Identify which cell holds the provided text, then report its (X, Y) central coordinate. 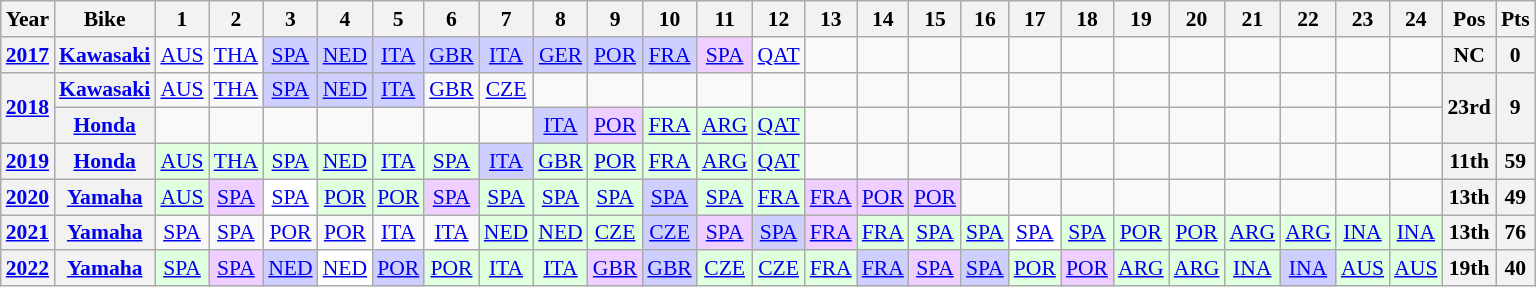
59 (1516, 162)
21 (1252, 19)
5 (398, 19)
49 (1516, 197)
11 (725, 19)
22 (1308, 19)
23rd (1470, 108)
10 (670, 19)
17 (1035, 19)
24 (1416, 19)
GER (560, 55)
15 (935, 19)
13 (831, 19)
16 (985, 19)
3 (290, 19)
2019 (28, 162)
NC (1470, 55)
0 (1516, 55)
18 (1087, 19)
14 (883, 19)
19th (1470, 269)
Pos (1470, 19)
7 (506, 19)
2020 (28, 197)
Bike (104, 19)
12 (779, 19)
8 (560, 19)
2018 (28, 108)
76 (1516, 233)
2017 (28, 55)
11th (1470, 162)
2022 (28, 269)
23 (1362, 19)
20 (1197, 19)
6 (452, 19)
2 (236, 19)
Pts (1516, 19)
1 (182, 19)
2021 (28, 233)
40 (1516, 269)
Year (28, 19)
19 (1141, 19)
4 (345, 19)
